Scan for the cell matching the given text and deliver its [x, y] coordinate at center. 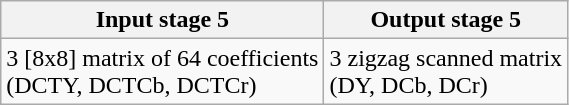
Input stage 5 [162, 20]
Output stage 5 [446, 20]
3 [8x8] matrix of 64 coefficients(DCTY, DCTCb, DCTCr) [162, 72]
3 zigzag scanned matrix(DY, DCb, DCr) [446, 72]
